Pinpoint the cell where the given text exists, returning its (X, Y) midpoint coordinate. 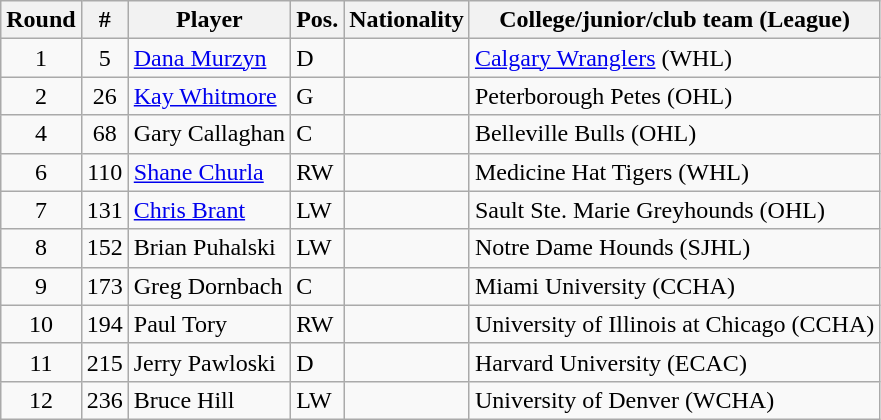
Brian Puhalski (209, 248)
9 (41, 286)
G (318, 96)
Medicine Hat Tigers (WHL) (674, 172)
7 (41, 210)
236 (104, 400)
10 (41, 324)
Peterborough Petes (OHL) (674, 96)
Round (41, 20)
Chris Brant (209, 210)
Player (209, 20)
Jerry Pawloski (209, 362)
University of Denver (WCHA) (674, 400)
Nationality (407, 20)
Shane Churla (209, 172)
Dana Murzyn (209, 58)
2 (41, 96)
Paul Tory (209, 324)
Harvard University (ECAC) (674, 362)
110 (104, 172)
194 (104, 324)
11 (41, 362)
Miami University (CCHA) (674, 286)
Gary Callaghan (209, 134)
Kay Whitmore (209, 96)
5 (104, 58)
12 (41, 400)
Pos. (318, 20)
College/junior/club team (League) (674, 20)
University of Illinois at Chicago (CCHA) (674, 324)
Notre Dame Hounds (SJHL) (674, 248)
26 (104, 96)
173 (104, 286)
6 (41, 172)
8 (41, 248)
Bruce Hill (209, 400)
# (104, 20)
68 (104, 134)
Belleville Bulls (OHL) (674, 134)
131 (104, 210)
Greg Dornbach (209, 286)
4 (41, 134)
Calgary Wranglers (WHL) (674, 58)
Sault Ste. Marie Greyhounds (OHL) (674, 210)
152 (104, 248)
215 (104, 362)
1 (41, 58)
